Find where the given text appears and provide that cell's center as (x, y) coordinate. 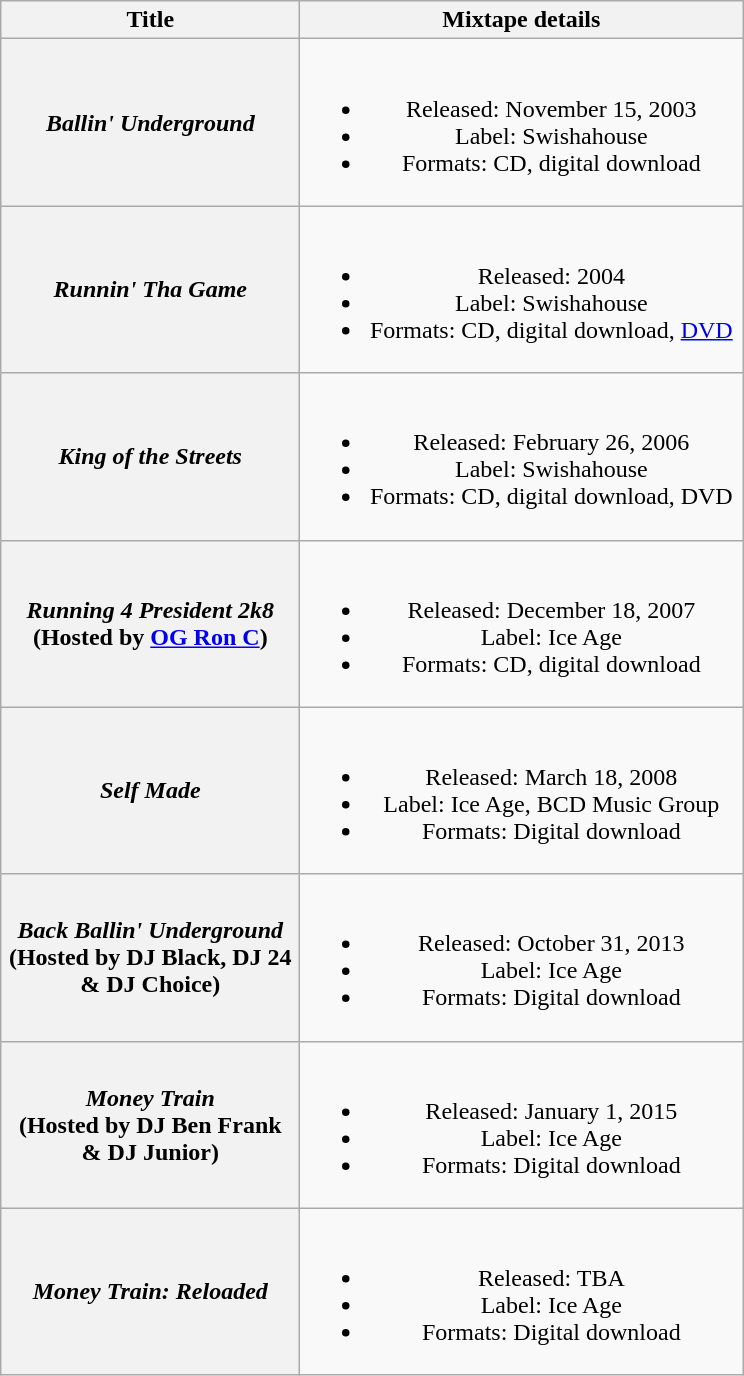
Self Made (150, 790)
Released: 2004Label: SwishahouseFormats: CD, digital download, DVD (522, 290)
Released: February 26, 2006Label: SwishahouseFormats: CD, digital download, DVD (522, 456)
Released: October 31, 2013Label: Ice AgeFormats: Digital download (522, 958)
Released: January 1, 2015Label: Ice AgeFormats: Digital download (522, 1124)
Released: March 18, 2008Label: Ice Age, BCD Music GroupFormats: Digital download (522, 790)
Ballin' Underground (150, 122)
Runnin' Tha Game (150, 290)
Back Ballin' Underground(Hosted by DJ Black, DJ 24 & DJ Choice) (150, 958)
Money Train: Reloaded (150, 1292)
Released: December 18, 2007Label: Ice AgeFormats: CD, digital download (522, 624)
Released: November 15, 2003Label: SwishahouseFormats: CD, digital download (522, 122)
Released: TBALabel: Ice AgeFormats: Digital download (522, 1292)
Money Train(Hosted by DJ Ben Frank & DJ Junior) (150, 1124)
Title (150, 20)
Mixtape details (522, 20)
King of the Streets (150, 456)
Running 4 President 2k8(Hosted by OG Ron C) (150, 624)
